Identify which cell holds the provided text, then report its (x, y) central coordinate. 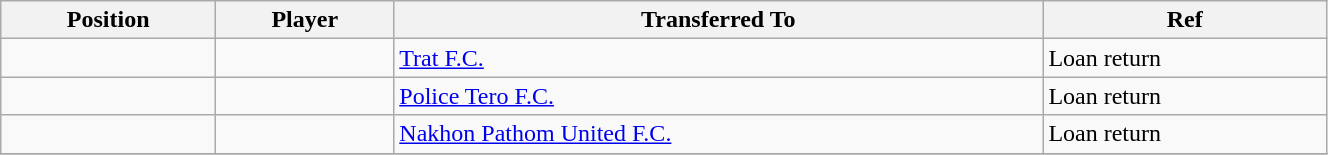
Trat F.C. (718, 58)
Transferred To (718, 20)
Ref (1185, 20)
Nakhon Pathom United F.C. (718, 134)
Position (108, 20)
Player (305, 20)
Police Tero F.C. (718, 96)
